Scan for the cell matching the given text and deliver its [x, y] coordinate at center. 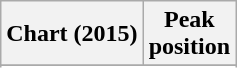
Chart (2015) [72, 34]
Peak position [189, 34]
